Determine the (X, Y) coordinate at the center of the cell enclosing the given text.  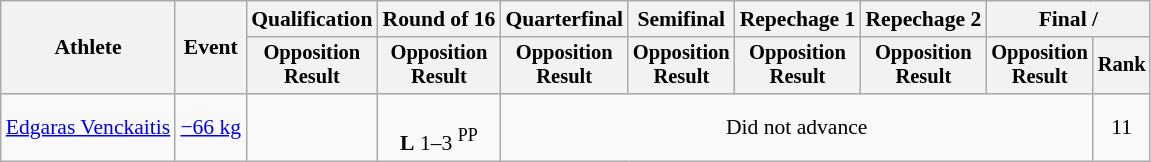
Qualification (312, 19)
Event (210, 48)
Rank (1122, 66)
Quarterfinal (564, 19)
Semifinal (682, 19)
Did not advance (796, 128)
Edgaras Venckaitis (88, 128)
Final / (1068, 19)
L 1–3 PP (438, 128)
Round of 16 (438, 19)
−66 kg (210, 128)
Athlete (88, 48)
11 (1122, 128)
Repechage 2 (923, 19)
Repechage 1 (798, 19)
